Pinpoint the cell where the given text exists, returning its (X, Y) midpoint coordinate. 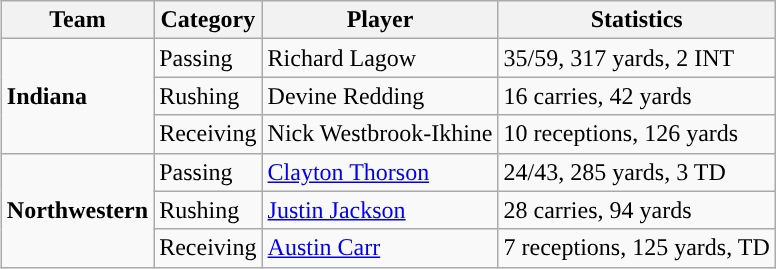
Devine Redding (380, 96)
28 carries, 94 yards (636, 210)
Nick Westbrook-Ikhine (380, 134)
Team (77, 20)
Richard Lagow (380, 58)
Justin Jackson (380, 210)
Clayton Thorson (380, 172)
Category (208, 20)
Player (380, 20)
Northwestern (77, 210)
Austin Carr (380, 248)
Statistics (636, 20)
16 carries, 42 yards (636, 96)
35/59, 317 yards, 2 INT (636, 58)
10 receptions, 126 yards (636, 134)
Indiana (77, 96)
24/43, 285 yards, 3 TD (636, 172)
7 receptions, 125 yards, TD (636, 248)
